Detect which cell encompasses the target text, then output its (x, y) center coordinate. 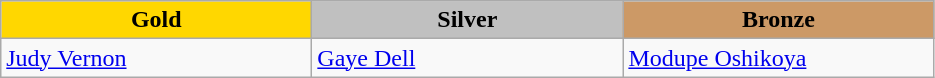
Judy Vernon (156, 58)
Gaye Dell (468, 58)
Bronze (778, 20)
Silver (468, 20)
Gold (156, 20)
Modupe Oshikoya (778, 58)
